Determine the [X, Y] coordinate at the center of the cell enclosing the given text.  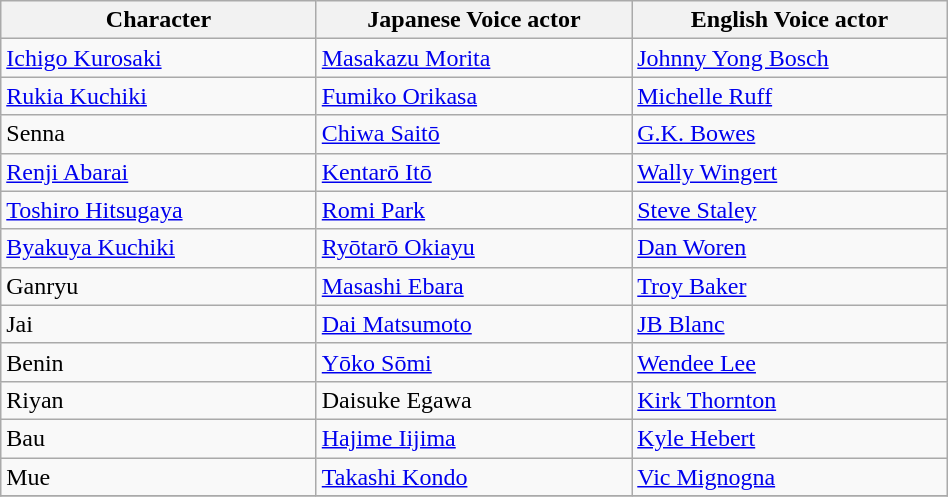
JB Blanc [790, 324]
Daisuke Egawa [474, 400]
Mue [158, 477]
Byakuya Kuchiki [158, 248]
Rukia Kuchiki [158, 96]
G.K. Bowes [790, 134]
Masashi Ebara [474, 286]
Kirk Thornton [790, 400]
Kyle Hebert [790, 438]
English Voice actor [790, 20]
Ryōtarō Okiayu [474, 248]
Johnny Yong Bosch [790, 58]
Masakazu Morita [474, 58]
Ganryu [158, 286]
Japanese Voice actor [474, 20]
Hajime Iijima [474, 438]
Ichigo Kurosaki [158, 58]
Wendee Lee [790, 362]
Romi Park [474, 210]
Michelle Ruff [790, 96]
Character [158, 20]
Benin [158, 362]
Riyan [158, 400]
Steve Staley [790, 210]
Chiwa Saitō [474, 134]
Troy Baker [790, 286]
Kentarō Itō [474, 172]
Bau [158, 438]
Yōko Sōmi [474, 362]
Dan Woren [790, 248]
Takashi Kondo [474, 477]
Toshiro Hitsugaya [158, 210]
Senna [158, 134]
Vic Mignogna [790, 477]
Fumiko Orikasa [474, 96]
Wally Wingert [790, 172]
Renji Abarai [158, 172]
Jai [158, 324]
Dai Matsumoto [474, 324]
